Return the (X, Y) coordinate for the center point of the cell that contains the specified text.  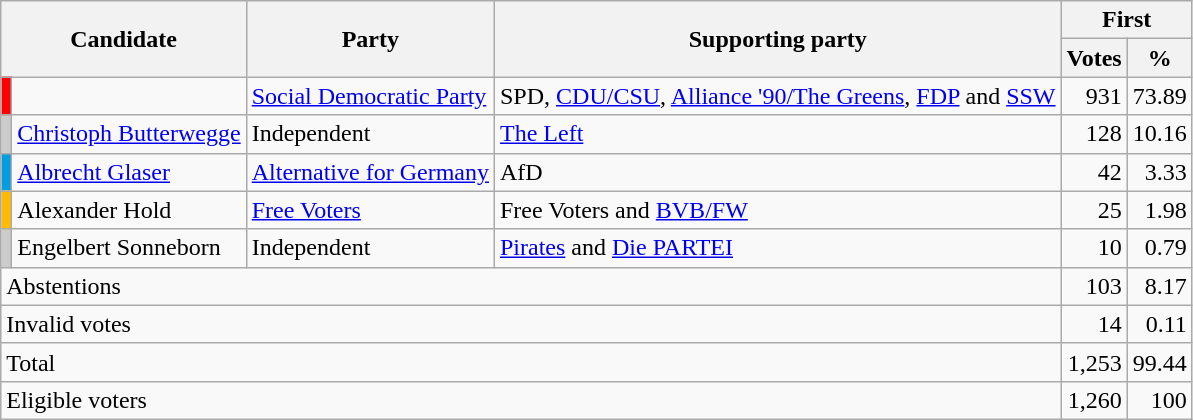
% (1160, 58)
73.89 (1160, 96)
1,253 (1094, 362)
10.16 (1160, 134)
100 (1160, 400)
8.17 (1160, 286)
0.79 (1160, 248)
Abstentions (531, 286)
Invalid votes (531, 324)
3.33 (1160, 172)
0.11 (1160, 324)
Eligible voters (531, 400)
First (1126, 20)
14 (1094, 324)
Party (370, 39)
Albrecht Glaser (129, 172)
99.44 (1160, 362)
1.98 (1160, 210)
Free Voters (370, 210)
Alexander Hold (129, 210)
Alternative for Germany (370, 172)
Votes (1094, 58)
The Left (778, 134)
AfD (778, 172)
1,260 (1094, 400)
Free Voters and BVB/FW (778, 210)
10 (1094, 248)
128 (1094, 134)
25 (1094, 210)
Total (531, 362)
Pirates and Die PARTEI (778, 248)
Engelbert Sonneborn (129, 248)
Christoph Butterwegge (129, 134)
Social Democratic Party (370, 96)
Supporting party (778, 39)
SPD, CDU/CSU, Alliance '90/The Greens, FDP and SSW (778, 96)
Candidate (124, 39)
103 (1094, 286)
42 (1094, 172)
931 (1094, 96)
